Provide the (X, Y) coordinate of the cell's center where the given text is located.  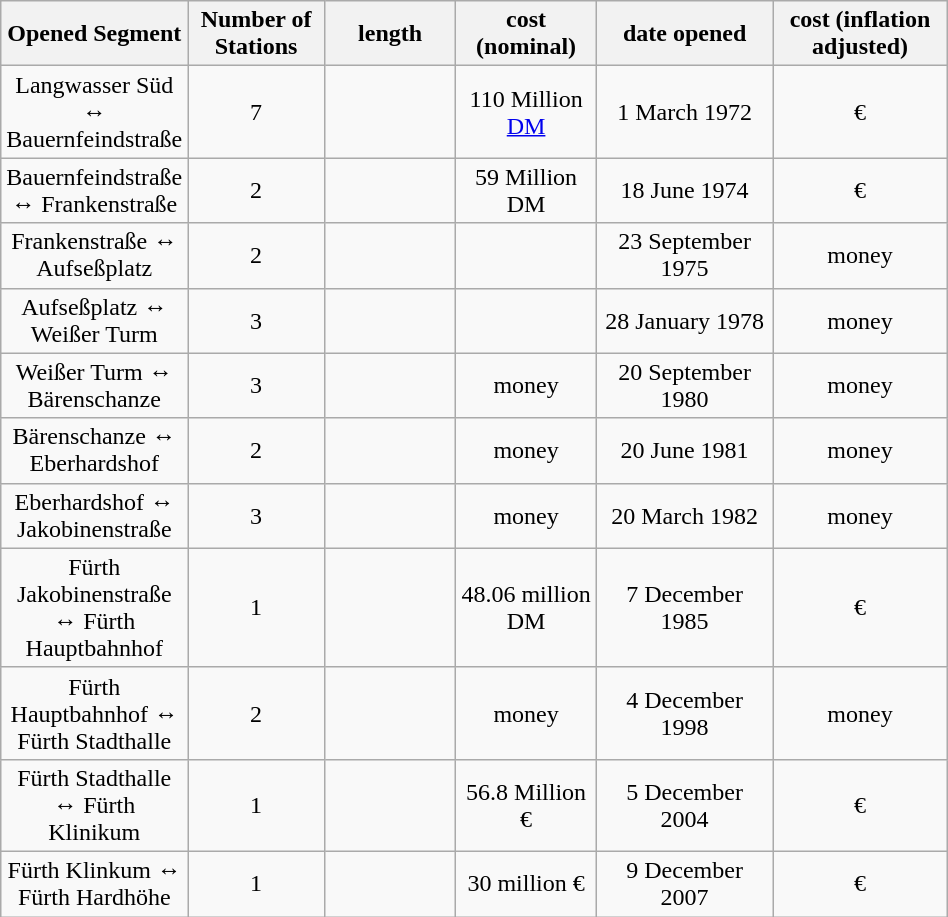
cost (inflation adjusted) (860, 34)
5 December 2004 (684, 805)
Bauernfeindstraße ↔ Frankenstraße (94, 190)
Langwasser Süd ↔ Bauernfeindstraße (94, 112)
date opened (684, 34)
56.8 Million € (526, 805)
length (390, 34)
9 December 2007 (684, 884)
110 Million DM (526, 112)
Fürth Klinkum ↔ Fürth Hardhöhe (94, 884)
23 September 1975 (684, 256)
Fürth Jakobinenstraße ↔ Fürth Hauptbahnhof (94, 608)
30 million € (526, 884)
28 January 1978 (684, 320)
20 June 1981 (684, 450)
Aufseßplatz ↔ Weißer Turm (94, 320)
Frankenstraße ↔ Aufseßplatz (94, 256)
Opened Segment (94, 34)
7 December 1985 (684, 608)
Number of Stations (256, 34)
4 December 1998 (684, 713)
Fürth Hauptbahnhof ↔ Fürth Stadthalle (94, 713)
18 June 1974 (684, 190)
cost (nominal) (526, 34)
Eberhardshof ↔ Jakobinenstraße (94, 516)
20 September 1980 (684, 386)
1 March 1972 (684, 112)
48.06 million DM (526, 608)
59 Million DM (526, 190)
7 (256, 112)
Weißer Turm ↔ Bärenschanze (94, 386)
Fürth Stadthalle ↔ Fürth Klinikum (94, 805)
Bärenschanze ↔ Eberhardshof (94, 450)
20 March 1982 (684, 516)
